Detect which cell encompasses the target text, then output its [X, Y] center coordinate. 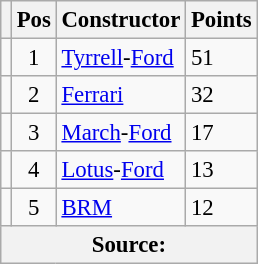
March-Ford [121, 133]
Pos [34, 20]
Lotus-Ford [121, 170]
32 [222, 95]
2 [34, 95]
Source: [129, 245]
Points [222, 20]
12 [222, 208]
13 [222, 170]
17 [222, 133]
3 [34, 133]
4 [34, 170]
Ferrari [121, 95]
51 [222, 58]
BRM [121, 208]
1 [34, 58]
5 [34, 208]
Constructor [121, 20]
Tyrrell-Ford [121, 58]
